Find where the given text appears and provide that cell's center as [X, Y] coordinate. 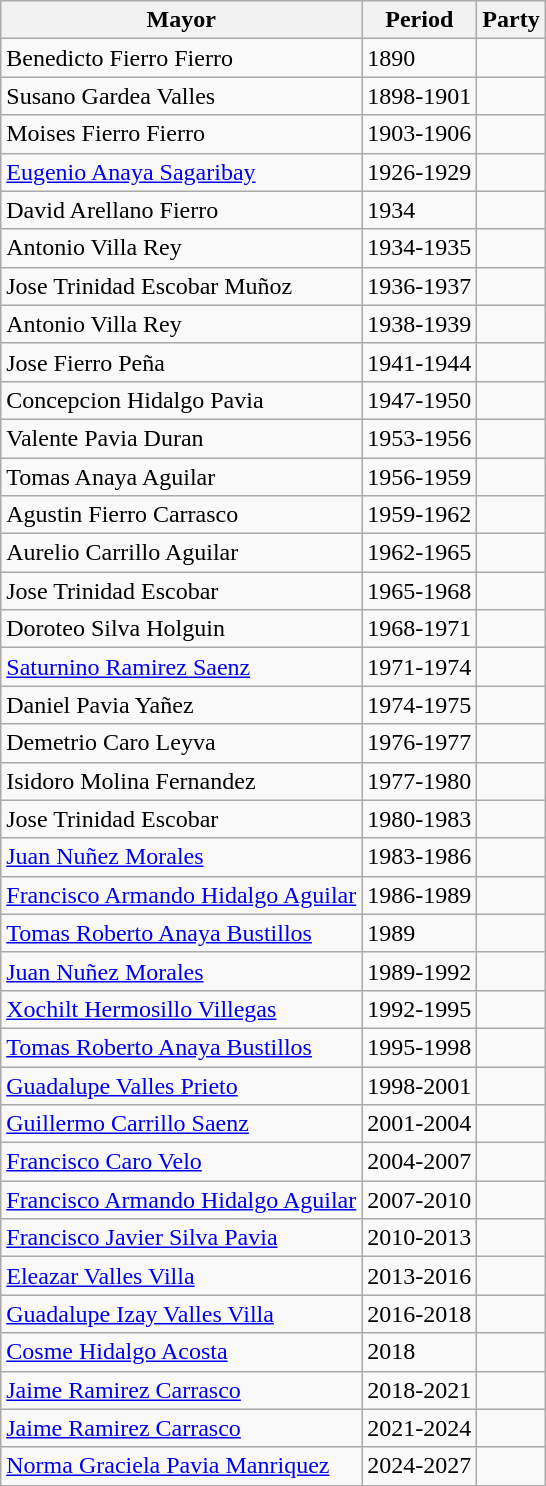
1934-1935 [420, 248]
Party [511, 20]
Guadalupe Valles Prieto [182, 1085]
1941-1944 [420, 362]
Daniel Pavia Yañez [182, 705]
1989-1992 [420, 971]
1992-1995 [420, 1009]
1977-1980 [420, 781]
1986-1989 [420, 895]
Demetrio Caro Leyva [182, 743]
1903-1906 [420, 134]
1934 [420, 210]
1998-2001 [420, 1085]
Concepcion Hidalgo Pavia [182, 400]
1947-1950 [420, 400]
Tomas Anaya Aguilar [182, 477]
Isidoro Molina Fernandez [182, 781]
Doroteo Silva Holguin [182, 629]
Susano Gardea Valles [182, 96]
Eleazar Valles Villa [182, 1276]
Guadalupe Izay Valles Villa [182, 1314]
2018-2021 [420, 1390]
1926-1929 [420, 172]
2018 [420, 1352]
Cosme Hidalgo Acosta [182, 1352]
Moises Fierro Fierro [182, 134]
1976-1977 [420, 743]
2007-2010 [420, 1200]
Saturnino Ramirez Saenz [182, 667]
2013-2016 [420, 1276]
2021-2024 [420, 1428]
1953-1956 [420, 438]
1989 [420, 933]
Norma Graciela Pavia Manriquez [182, 1466]
Francisco Javier Silva Pavia [182, 1238]
2010-2013 [420, 1238]
2016-2018 [420, 1314]
David Arellano Fierro [182, 210]
1898-1901 [420, 96]
1936-1937 [420, 286]
1980-1983 [420, 819]
Guillermo Carrillo Saenz [182, 1124]
Francisco Caro Velo [182, 1162]
1959-1962 [420, 515]
1938-1939 [420, 324]
1968-1971 [420, 629]
2024-2027 [420, 1466]
Eugenio Anaya Sagaribay [182, 172]
Jose Trinidad Escobar Muñoz [182, 286]
Agustin Fierro Carrasco [182, 515]
1971-1974 [420, 667]
2001-2004 [420, 1124]
Valente Pavia Duran [182, 438]
1956-1959 [420, 477]
1974-1975 [420, 705]
1995-1998 [420, 1047]
1890 [420, 58]
Xochilt Hermosillo Villegas [182, 1009]
1983-1986 [420, 857]
1965-1968 [420, 591]
1962-1965 [420, 553]
Aurelio Carrillo Aguilar [182, 553]
Benedicto Fierro Fierro [182, 58]
2004-2007 [420, 1162]
Period [420, 20]
Jose Fierro Peña [182, 362]
Mayor [182, 20]
